From the cell containing the given text, extract its center point as [X, Y] coordinate. 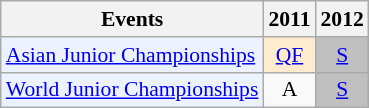
A [289, 90]
Asian Junior Championships [132, 55]
2011 [289, 19]
Events [132, 19]
World Junior Championships [132, 90]
QF [289, 55]
2012 [342, 19]
